Return the (x, y) coordinate for the center point of the cell that contains the specified text.  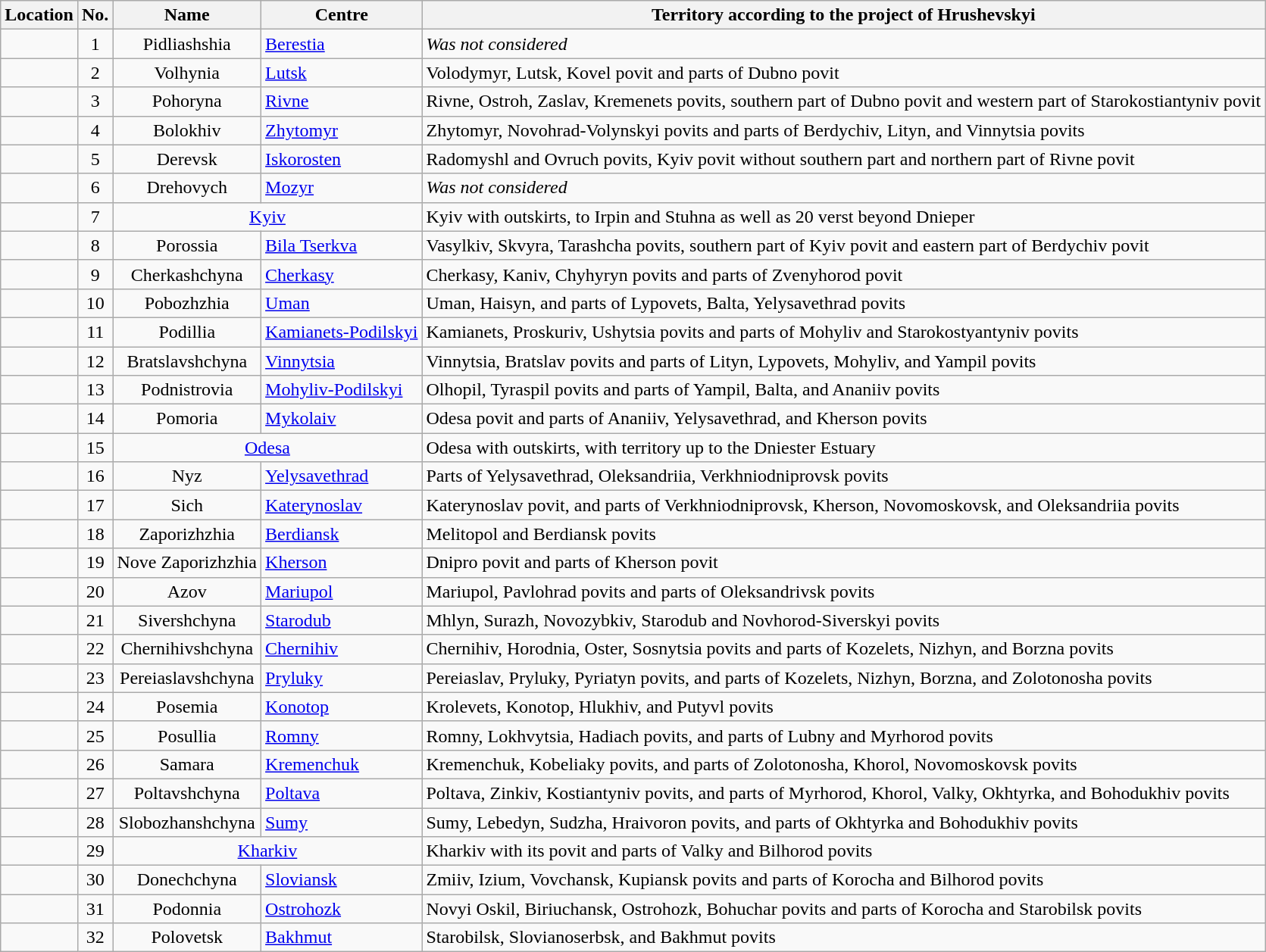
Pereiaslavshchyna (187, 678)
26 (95, 764)
24 (95, 707)
23 (95, 678)
Zmiiv, Izium, Vovchansk, Kupiansk povits and parts of Korocha and Bilhorod povits (844, 880)
Zhytomyr, Novohrad-Volynskyi povits and parts of Berdychiv, Lityn, and Vinnytsia povits (844, 130)
21 (95, 620)
Polovetsk (187, 938)
Pohoryna (187, 101)
Poltava, Zinkiv, Kostiantyniv povits, and parts of Myrhorod, Khorol, Valky, Okhtyrka, and Bohodukhiv povits (844, 793)
Cherkashchyna (187, 274)
Vasylkiv, Skvyra, Tarashcha povits, southern part of Kyiv povit and eastern part of Berdychiv povit (844, 245)
Podnistrovia (187, 390)
Porossia (187, 245)
Territory according to the project of Hrushevskyi (844, 15)
Sich (187, 505)
Krolevets, Konotop, Hlukhiv, and Putyvl povits (844, 707)
Pomoria (187, 419)
Posemia (187, 707)
Donechchyna (187, 880)
Sloviansk (342, 880)
Location (39, 15)
Kremenchuk, Kobeliaky povits, and parts of Zolotonosha, Khorol, Novomoskovsk povits (844, 764)
Pobozhzhia (187, 303)
Nove Zaporizhzhia (187, 563)
Podonnia (187, 909)
2 (95, 73)
Radomyshl and Ovruch povits, Kyiv povit without southern part and northern part of Rivne povit (844, 159)
Mozyr (342, 188)
Mhlyn, Surazh, Novozybkiv, Starodub and Novhorod-Siverskyi povits (844, 620)
14 (95, 419)
Starodub (342, 620)
Kremenchuk (342, 764)
Odesa (267, 448)
Kyiv with outskirts, to Irpin and Stuhna as well as 20 verst beyond Dnieper (844, 217)
Volhynia (187, 73)
8 (95, 245)
22 (95, 649)
Posullia (187, 735)
Romny, Lokhvytsia, Hadiach povits, and parts of Lubny and Myrhorod povits (844, 735)
Yelysavethrad (342, 476)
Pryluky (342, 678)
10 (95, 303)
17 (95, 505)
Romny (342, 735)
Vinnytsia (342, 361)
31 (95, 909)
Name (187, 15)
32 (95, 938)
Bratslavshchyna (187, 361)
Rivne (342, 101)
Katerynoslav povit, and parts of Verkhniodniprovsk, Kherson, Novomoskovsk, and Oleksandriia povits (844, 505)
Sumy, Lebedyn, Sudzha, Hraivoron povits, and parts of Okhtyrka and Bohodukhiv povits (844, 822)
Sumy (342, 822)
Azov (187, 591)
Sivershchyna (187, 620)
Starobilsk, Slovianoserbsk, and Bakhmut povits (844, 938)
Volodymyr, Lutsk, Kovel povit and parts of Dubno povit (844, 73)
15 (95, 448)
Poltavshchyna (187, 793)
Cherkasy, Kaniv, Chyhyryn povits and parts of Zvenyhorod povit (844, 274)
29 (95, 851)
18 (95, 534)
Rivne, Ostroh, Zaslav, Kremenets povits, southern part of Dubno povit and western part of Starokostiantyniv povit (844, 101)
28 (95, 822)
Berdiansk (342, 534)
Odesa with outskirts, with territory up to the Dniester Estuary (844, 448)
Uman, Haisyn, and parts of Lypovets, Balta, Yelysavethrad povits (844, 303)
Konotop (342, 707)
Kamianets, Proskuriv, Ushytsia povits and parts of Mohyliv and Starokostyantyniv povits (844, 332)
Iskorosten (342, 159)
Parts of Yelysavethrad, Oleksandriia, Verkhniodniprovsk povits (844, 476)
19 (95, 563)
Ostrohozk (342, 909)
Nyz (187, 476)
Cherkasy (342, 274)
20 (95, 591)
Derevsk (187, 159)
Chernihiv (342, 649)
1 (95, 44)
Kamianets-Podilskyi (342, 332)
Mykolaiv (342, 419)
6 (95, 188)
Odesa povit and parts of Ananiiv, Yelysavethrad, and Kherson povits (844, 419)
Zaporizhzhia (187, 534)
Lutsk (342, 73)
Berestia (342, 44)
Zhytomyr (342, 130)
Mohyliv-Podilskyi (342, 390)
Chernihiv, Horodnia, Oster, Sosnytsia povits and parts of Kozelets, Nizhyn, and Borzna povits (844, 649)
16 (95, 476)
5 (95, 159)
Katerynoslav (342, 505)
9 (95, 274)
Samara (187, 764)
Bakhmut (342, 938)
Drehovych (187, 188)
Pereiaslav, Pryluky, Pyriatyn povits, and parts of Kozelets, Nizhyn, Borzna, and Zolotonosha povits (844, 678)
Chernihivshchyna (187, 649)
Kharkiv (267, 851)
Mariupol, Pavlohrad povits and parts of Oleksandrivsk povits (844, 591)
Bila Tserkva (342, 245)
4 (95, 130)
7 (95, 217)
13 (95, 390)
Dnipro povit and parts of Kherson povit (844, 563)
Vinnytsia, Bratslav povits and parts of Lityn, Lypovets, Mohyliv, and Yampil povits (844, 361)
3 (95, 101)
Kherson (342, 563)
Bolokhiv (187, 130)
11 (95, 332)
25 (95, 735)
Melitopol and Berdiansk povits (844, 534)
No. (95, 15)
Novyi Oskil, Biriuchansk, Ostrohozk, Bohuchar povits and parts of Korocha and Starobilsk povits (844, 909)
Kharkiv with its povit and parts of Valky and Bilhorod povits (844, 851)
Pidliashshia (187, 44)
Centre (342, 15)
12 (95, 361)
Slobozhanshchyna (187, 822)
Kyiv (267, 217)
Olhopil, Tyraspil povits and parts of Yampil, Balta, and Ananiiv povits (844, 390)
Uman (342, 303)
30 (95, 880)
27 (95, 793)
Mariupol (342, 591)
Poltava (342, 793)
Podillia (187, 332)
